Return [x, y] of the center of cell containing provided text 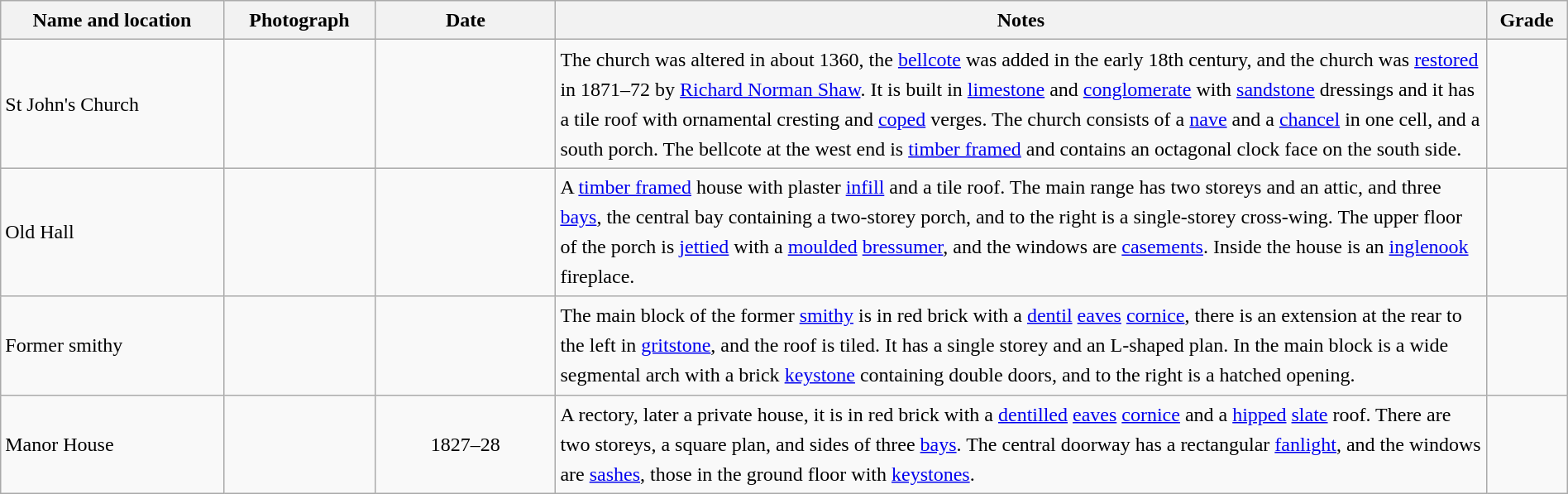
Photograph [299, 20]
St John's Church [112, 104]
Name and location [112, 20]
Former smithy [112, 346]
Old Hall [112, 232]
Notes [1021, 20]
1827–28 [466, 444]
Manor House [112, 444]
Grade [1527, 20]
Date [466, 20]
